Scan for the cell matching the given text and deliver its (X, Y) coordinate at center. 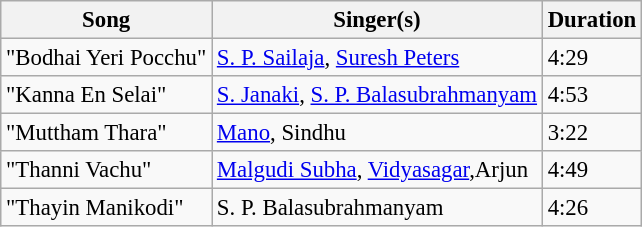
Malgudi Subha, Vidyasagar,Arjun (378, 170)
S. P. Balasubrahmanyam (378, 208)
3:22 (592, 133)
S. P. Sailaja, Suresh Peters (378, 58)
"Thanni Vachu" (106, 170)
"Bodhai Yeri Pocchu" (106, 58)
Singer(s) (378, 20)
4:53 (592, 95)
Duration (592, 20)
4:26 (592, 208)
"Kanna En Selai" (106, 95)
Mano, Sindhu (378, 133)
4:49 (592, 170)
"Muttham Thara" (106, 133)
"Thayin Manikodi" (106, 208)
S. Janaki, S. P. Balasubrahmanyam (378, 95)
Song (106, 20)
4:29 (592, 58)
